Capture the cell that displays the provided text and extract its [x, y] central coordinate. 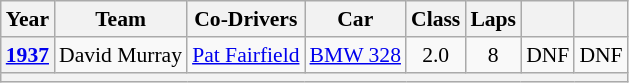
David Murray [120, 55]
Class [436, 19]
Year [28, 19]
Laps [493, 19]
1937 [28, 55]
Co-Drivers [246, 19]
Pat Fairfield [246, 55]
8 [493, 55]
2.0 [436, 55]
Team [120, 19]
Car [356, 19]
BMW 328 [356, 55]
